From the cell containing the given text, extract its center point as [x, y] coordinate. 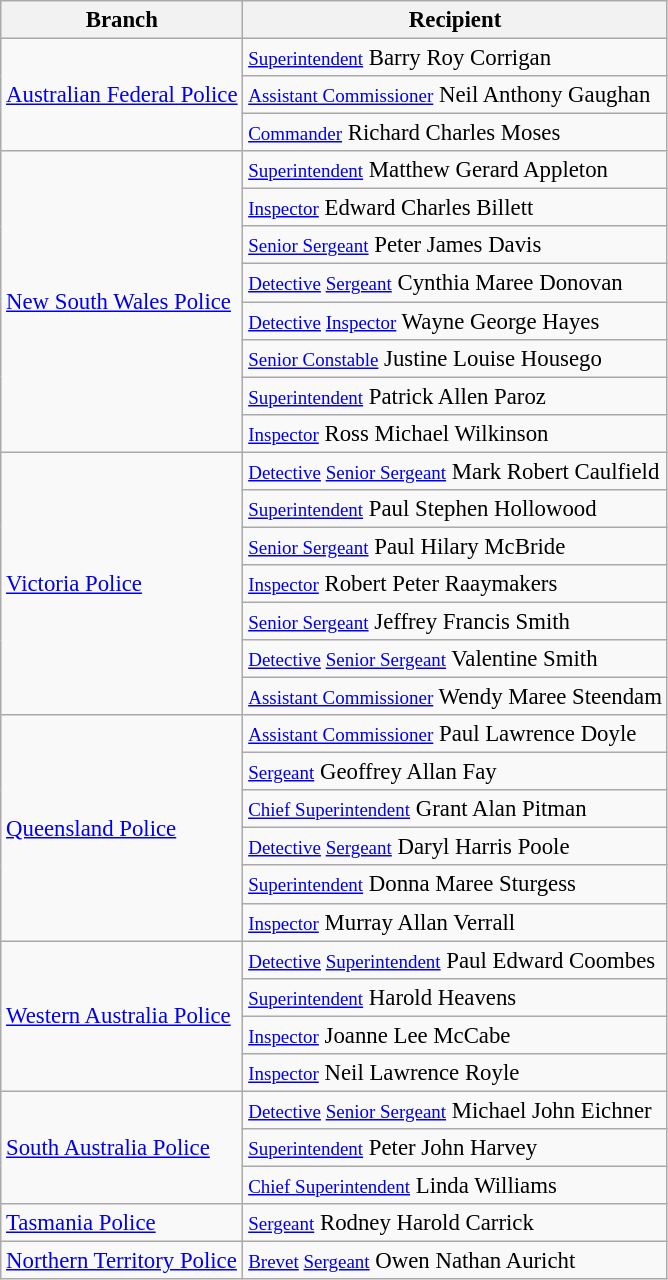
Inspector Robert Peter Raaymakers [455, 584]
Detective Superintendent Paul Edward Coombes [455, 960]
Inspector Joanne Lee McCabe [455, 1035]
Sergeant Rodney Harold Carrick [455, 1223]
Inspector Neil Lawrence Royle [455, 1073]
Inspector Murray Allan Verrall [455, 922]
Assistant Commissioner Paul Lawrence Doyle [455, 734]
Inspector Edward Charles Billett [455, 208]
Detective Senior Sergeant Michael John Eichner [455, 1110]
Chief Superintendent Grant Alan Pitman [455, 809]
Brevet Sergeant Owen Nathan Auricht [455, 1261]
Superintendent Patrick Allen Paroz [455, 396]
Superintendent Barry Roy Corrigan [455, 58]
Branch [122, 20]
Detective Inspector Wayne George Hayes [455, 321]
Queensland Police [122, 828]
Superintendent Peter John Harvey [455, 1148]
Assistant Commissioner Wendy Maree Steendam [455, 697]
Western Australia Police [122, 1016]
Superintendent Matthew Gerard Appleton [455, 170]
South Australia Police [122, 1148]
Senior Sergeant Peter James Davis [455, 245]
New South Wales Police [122, 302]
Detective Sergeant Daryl Harris Poole [455, 847]
Superintendent Harold Heavens [455, 997]
Recipient [455, 20]
Tasmania Police [122, 1223]
Sergeant Geoffrey Allan Fay [455, 772]
Senior Sergeant Jeffrey Francis Smith [455, 621]
Commander Richard Charles Moses [455, 133]
Chief Superintendent Linda Williams [455, 1185]
Victoria Police [122, 584]
Senior Constable Justine Louise Housego [455, 358]
Senior Sergeant Paul Hilary McBride [455, 546]
Northern Territory Police [122, 1261]
Assistant Commissioner Neil Anthony Gaughan [455, 95]
Detective Sergeant Cynthia Maree Donovan [455, 283]
Detective Senior Sergeant Valentine Smith [455, 659]
Superintendent Paul Stephen Hollowood [455, 509]
Superintendent Donna Maree Sturgess [455, 885]
Detective Senior Sergeant Mark Robert Caulfield [455, 471]
Inspector Ross Michael Wilkinson [455, 433]
Australian Federal Police [122, 96]
